Search for the cell housing the specified text and yield its [x, y] center coordinate. 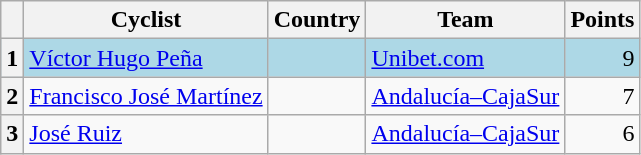
José Ruiz [146, 134]
9 [602, 58]
2 [12, 96]
Points [602, 20]
Cyclist [146, 20]
Team [466, 20]
1 [12, 58]
7 [602, 96]
Francisco José Martínez [146, 96]
Unibet.com [466, 58]
Víctor Hugo Peña [146, 58]
6 [602, 134]
3 [12, 134]
Country [317, 20]
